Determine the (x, y) coordinate at the center of the cell enclosing the given text.  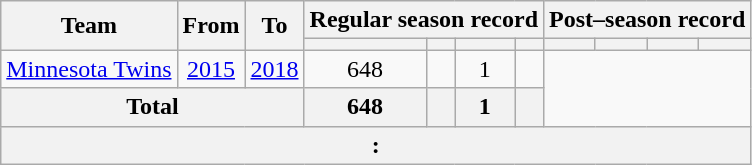
Minnesota Twins (89, 69)
Total (152, 107)
Regular season record (424, 20)
2015 (211, 69)
Team (89, 26)
2018 (274, 69)
From (211, 26)
To (274, 26)
: (376, 145)
Post–season record (648, 20)
